Pinpoint the cell where the given text exists, returning its [x, y] midpoint coordinate. 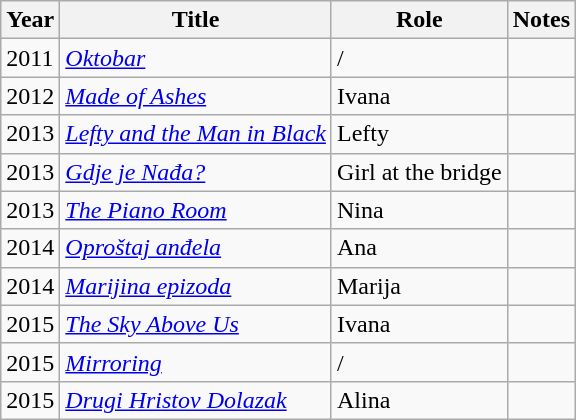
Role [419, 20]
Nina [419, 210]
Marija [419, 286]
Oktobar [196, 58]
Marijina epizoda [196, 286]
Oproštaj anđela [196, 248]
2012 [30, 96]
Girl at the bridge [419, 172]
2011 [30, 58]
Made of Ashes [196, 96]
Lefty [419, 134]
Notes [541, 20]
Drugi Hristov Dolazak [196, 400]
The Sky Above Us [196, 324]
Year [30, 20]
Lefty and the Man in Black [196, 134]
Ana [419, 248]
Title [196, 20]
Alina [419, 400]
Gdje je Nađa? [196, 172]
Mirroring [196, 362]
The Piano Room [196, 210]
